Return the (x, y) coordinate for the center point of the cell that contains the specified text.  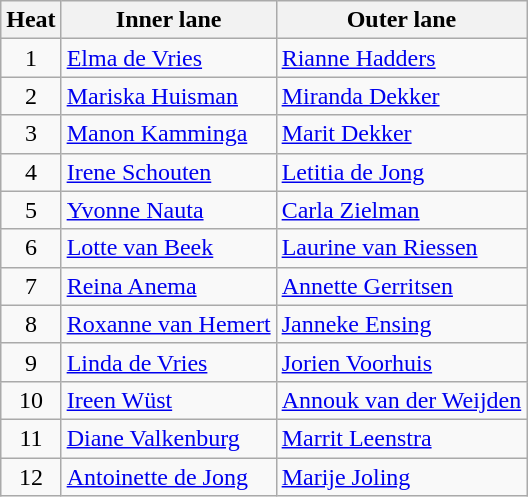
8 (31, 324)
Miranda Dekker (402, 96)
Carla Zielman (402, 210)
3 (31, 134)
Ireen Wüst (168, 400)
Marije Joling (402, 477)
Heat (31, 20)
Jorien Voorhuis (402, 362)
Letitia de Jong (402, 172)
4 (31, 172)
Marrit Leenstra (402, 438)
5 (31, 210)
11 (31, 438)
12 (31, 477)
Irene Schouten (168, 172)
Janneke Ensing (402, 324)
Reina Anema (168, 286)
Mariska Huisman (168, 96)
Annette Gerritsen (402, 286)
9 (31, 362)
Elma de Vries (168, 58)
Inner lane (168, 20)
2 (31, 96)
Outer lane (402, 20)
Manon Kamminga (168, 134)
Diane Valkenburg (168, 438)
Antoinette de Jong (168, 477)
1 (31, 58)
Linda de Vries (168, 362)
Lotte van Beek (168, 248)
6 (31, 248)
Roxanne van Hemert (168, 324)
7 (31, 286)
Rianne Hadders (402, 58)
Marit Dekker (402, 134)
10 (31, 400)
Yvonne Nauta (168, 210)
Annouk van der Weijden (402, 400)
Laurine van Riessen (402, 248)
